Extract the [X, Y] coordinate from the center of the cell holding the provided text.  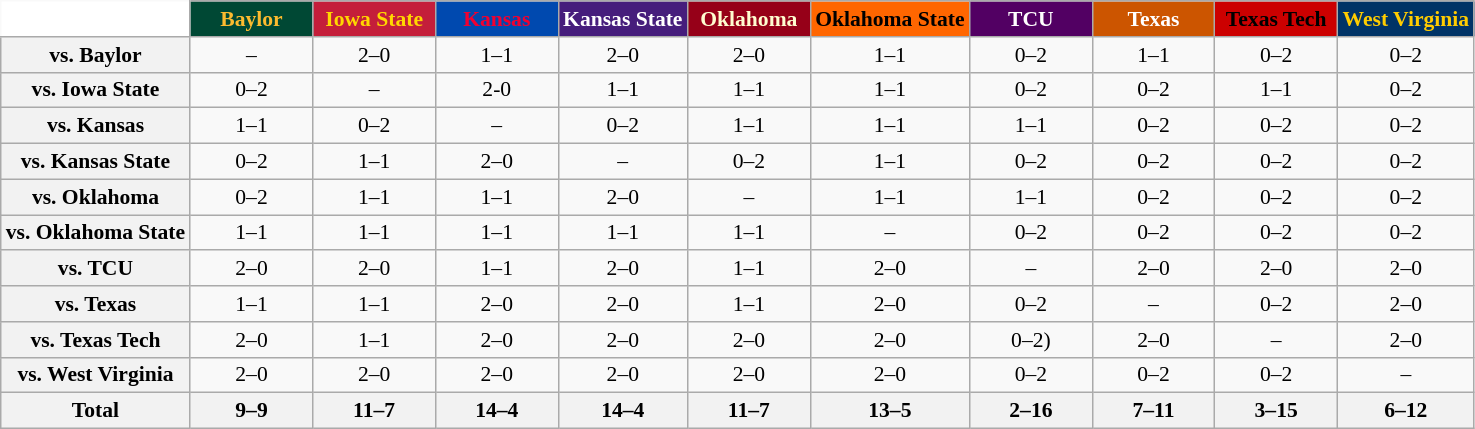
vs. Baylor [96, 55]
vs. Texas [96, 304]
Kansas State [622, 19]
2–16 [1032, 411]
Oklahoma [750, 19]
vs. Oklahoma State [96, 233]
vs. Iowa State [96, 90]
vs. West Virginia [96, 375]
Texas Tech [1276, 19]
vs. TCU [96, 269]
vs. Texas Tech [96, 340]
vs. Kansas [96, 126]
0–2) [1032, 340]
3–15 [1276, 411]
7–11 [1154, 411]
Baylor [252, 19]
Oklahoma State [890, 19]
6–12 [1406, 411]
Total [96, 411]
2-0 [496, 90]
Texas [1154, 19]
Iowa State [374, 19]
13–5 [890, 411]
West Virginia [1406, 19]
vs. Kansas State [96, 162]
vs. Oklahoma [96, 197]
9–9 [252, 411]
TCU [1032, 19]
Kansas [496, 19]
